From the cell containing the given text, extract its center point as (x, y) coordinate. 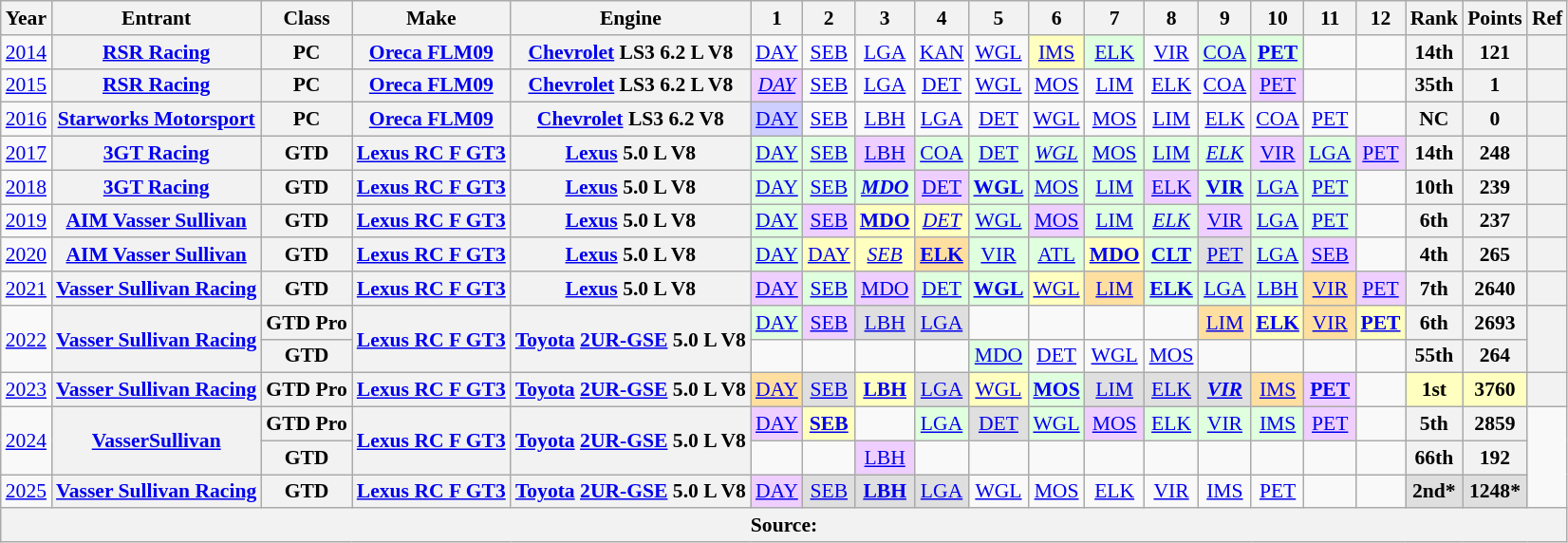
3760 (1495, 390)
239 (1495, 187)
55th (1435, 356)
265 (1495, 255)
Starworks Motorsport (156, 120)
192 (1495, 458)
Year (27, 18)
2017 (27, 154)
2024 (27, 440)
CLT (1171, 255)
2019 (27, 221)
2640 (1495, 289)
2014 (27, 52)
4th (1435, 255)
2025 (27, 492)
KAN (942, 52)
264 (1495, 356)
66th (1435, 458)
248 (1495, 154)
Engine (630, 18)
10th (1435, 187)
Entrant (156, 18)
2020 (27, 255)
9 (1225, 18)
Ref (1547, 18)
121 (1495, 52)
10 (1278, 18)
Class (306, 18)
2015 (27, 85)
2022 (27, 340)
2859 (1495, 424)
8 (1171, 18)
2693 (1495, 323)
Rank (1435, 18)
6 (1055, 18)
5th (1435, 424)
2021 (27, 289)
Make (431, 18)
0 (1495, 120)
NC (1435, 120)
7th (1435, 289)
2 (830, 18)
35th (1435, 85)
237 (1495, 221)
Source: (784, 526)
Points (1495, 18)
5 (999, 18)
3 (885, 18)
4 (942, 18)
2nd* (1435, 492)
7 (1114, 18)
1st (1435, 390)
1248* (1495, 492)
ATL (1055, 255)
2018 (27, 187)
2016 (27, 120)
Chevrolet LS3 6.2 V8 (630, 120)
VasserSullivan (156, 440)
2023 (27, 390)
11 (1330, 18)
12 (1380, 18)
